For the text-containing cell, return its midpoint in [X, Y] coordinate format. 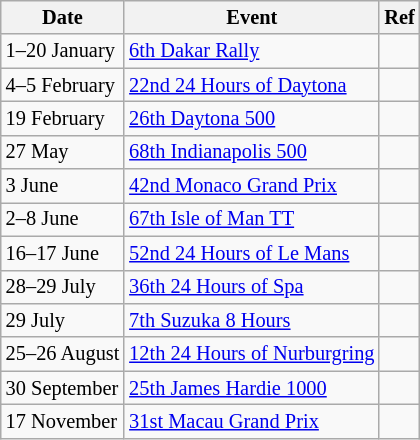
3 June [63, 186]
7th Suzuka 8 Hours [252, 320]
1–20 January [63, 51]
25–26 August [63, 354]
36th 24 Hours of Spa [252, 287]
Event [252, 17]
Ref [399, 17]
Date [63, 17]
25th James Hardie 1000 [252, 388]
42nd Monaco Grand Prix [252, 186]
30 September [63, 388]
26th Daytona 500 [252, 118]
29 July [63, 320]
28–29 July [63, 287]
52nd 24 Hours of Le Mans [252, 253]
4–5 February [63, 85]
17 November [63, 421]
67th Isle of Man TT [252, 219]
19 February [63, 118]
31st Macau Grand Prix [252, 421]
27 May [63, 152]
22nd 24 Hours of Daytona [252, 85]
2–8 June [63, 219]
68th Indianapolis 500 [252, 152]
12th 24 Hours of Nurburgring [252, 354]
6th Dakar Rally [252, 51]
16–17 June [63, 253]
